Capture the cell that displays the provided text and extract its (X, Y) central coordinate. 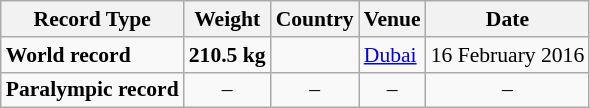
Weight (228, 19)
16 February 2016 (508, 55)
Venue (392, 19)
210.5 kg (228, 55)
Date (508, 19)
Paralympic record (92, 90)
Dubai (392, 55)
Record Type (92, 19)
Country (315, 19)
World record (92, 55)
